From the cell containing the given text, extract its center point as [x, y] coordinate. 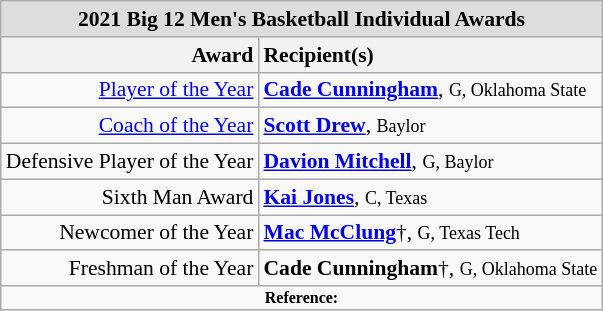
Recipient(s) [430, 55]
Kai Jones, C, Texas [430, 197]
Freshman of the Year [130, 269]
Reference: [302, 298]
Mac McClung†, G, Texas Tech [430, 233]
Player of the Year [130, 90]
Davion Mitchell, G, Baylor [430, 162]
2021 Big 12 Men's Basketball Individual Awards [302, 19]
Scott Drew, Baylor [430, 126]
Cade Cunningham, G, Oklahoma State [430, 90]
Cade Cunningham†, G, Oklahoma State [430, 269]
Defensive Player of the Year [130, 162]
Newcomer of the Year [130, 233]
Award [130, 55]
Coach of the Year [130, 126]
Sixth Man Award [130, 197]
